Find where the given text appears and provide that cell's center as (X, Y) coordinate. 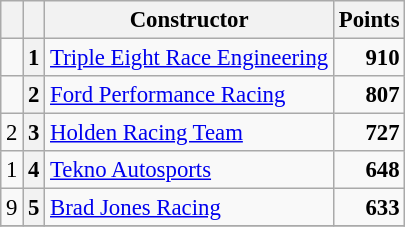
633 (368, 208)
Brad Jones Racing (190, 208)
648 (368, 170)
Constructor (190, 20)
9 (12, 208)
Tekno Autosports (190, 170)
5 (34, 208)
727 (368, 133)
Triple Eight Race Engineering (190, 58)
910 (368, 58)
807 (368, 95)
3 (34, 133)
Points (368, 20)
Holden Racing Team (190, 133)
4 (34, 170)
Ford Performance Racing (190, 95)
